Search for the cell housing the specified text and yield its [x, y] center coordinate. 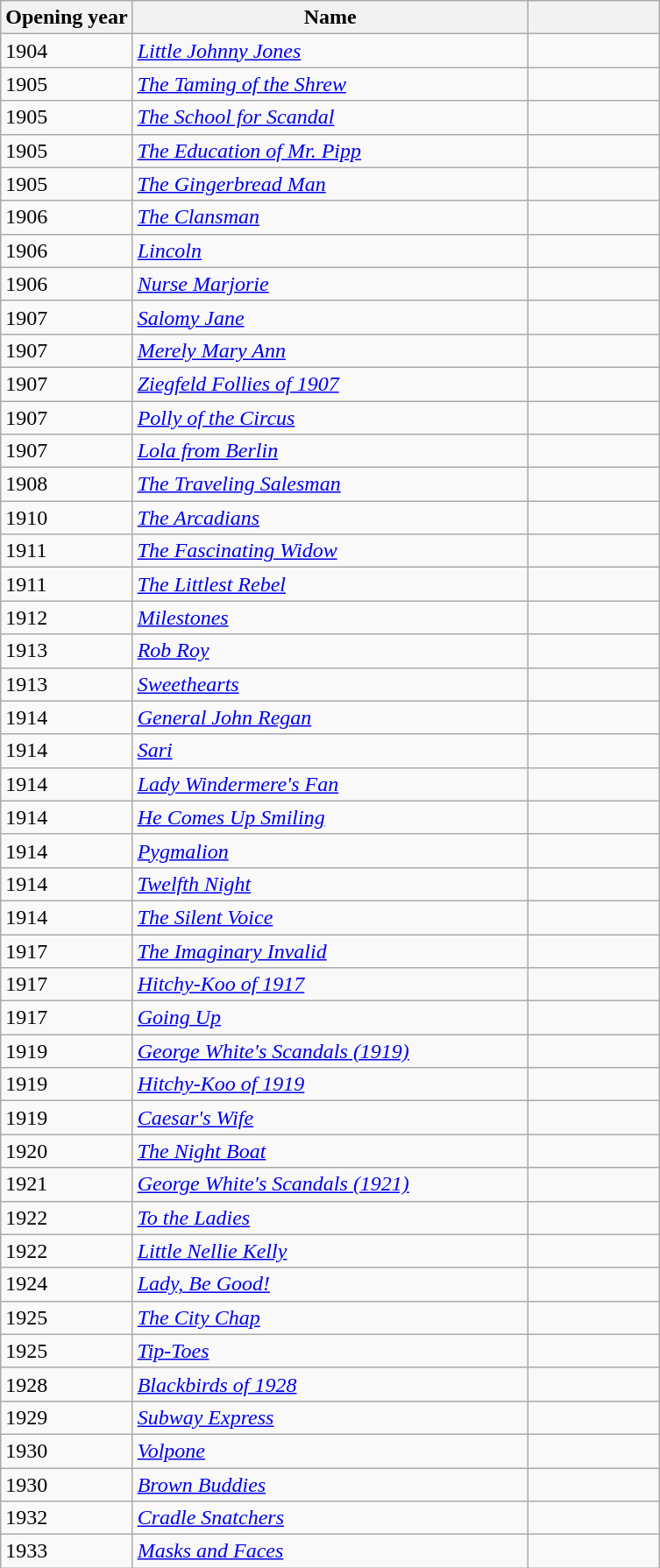
Tip-Toes [330, 1351]
The Silent Voice [330, 917]
The Education of Mr. Pipp [330, 151]
Milestones [330, 618]
The City Chap [330, 1317]
1921 [67, 1184]
Caesar's Wife [330, 1118]
1908 [67, 484]
The Traveling Salesman [330, 484]
1933 [67, 1551]
Sari [330, 751]
The School for Scandal [330, 117]
The Littlest Rebel [330, 584]
Twelfth Night [330, 884]
Pygmalion [330, 851]
1904 [67, 51]
Salomy Jane [330, 317]
1920 [67, 1151]
Little Nellie Kelly [330, 1251]
Hitchy-Koo of 1919 [330, 1084]
The Clansman [330, 217]
Polly of the Circus [330, 418]
1928 [67, 1384]
Little Johnny Jones [330, 51]
Cradle Snatchers [330, 1518]
Sweethearts [330, 684]
Subway Express [330, 1417]
1910 [67, 518]
The Gingerbread Man [330, 184]
Lady, Be Good! [330, 1284]
Rob Roy [330, 651]
Going Up [330, 1018]
Opening year [67, 18]
1912 [67, 618]
Nurse Marjorie [330, 284]
General John Regan [330, 717]
Merely Mary Ann [330, 350]
1929 [67, 1417]
1932 [67, 1518]
Volpone [330, 1451]
Lady Windermere's Fan [330, 784]
To the Ladies [330, 1218]
1924 [67, 1284]
Brown Buddies [330, 1485]
The Taming of the Shrew [330, 84]
Name [330, 18]
George White's Scandals (1919) [330, 1051]
He Comes Up Smiling [330, 817]
The Fascinating Widow [330, 551]
The Arcadians [330, 518]
Ziegfeld Follies of 1907 [330, 384]
Hitchy-Koo of 1917 [330, 985]
The Night Boat [330, 1151]
Lincoln [330, 251]
Blackbirds of 1928 [330, 1384]
George White's Scandals (1921) [330, 1184]
The Imaginary Invalid [330, 950]
Masks and Faces [330, 1551]
Lola from Berlin [330, 451]
